Output the [X, Y] coordinate of the center of the cell containing the given text.  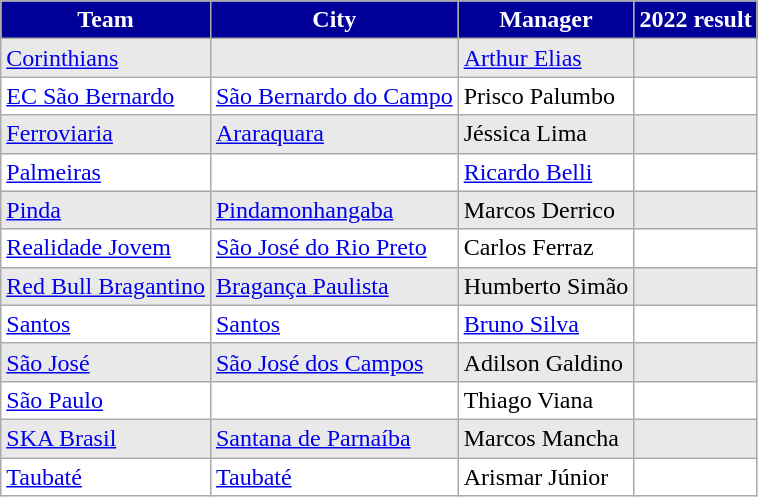
Marcos Derrico [546, 210]
Bruno Silva [546, 324]
Realidade Jovem [106, 248]
Arthur Elias [546, 58]
São José [106, 362]
Marcos Mancha [546, 438]
Prisco Palumbo [546, 96]
SKA Brasil [106, 438]
Pindamonhangaba [334, 210]
Santana de Parnaíba [334, 438]
EC São Bernardo [106, 96]
Ferroviaria [106, 134]
Team [106, 20]
Pinda [106, 210]
Araraquara [334, 134]
Jéssica Lima [546, 134]
Red Bull Bragantino [106, 286]
Manager [546, 20]
2022 result [696, 20]
Adilson Galdino [546, 362]
Corinthians [106, 58]
São Paulo [106, 400]
São Bernardo do Campo [334, 96]
Ricardo Belli [546, 172]
São José dos Campos [334, 362]
Palmeiras [106, 172]
Humberto Simão [546, 286]
City [334, 20]
Bragança Paulista [334, 286]
São José do Rio Preto [334, 248]
Thiago Viana [546, 400]
Carlos Ferraz [546, 248]
Arismar Júnior [546, 477]
